Determine the [X, Y] coordinate at the center of the cell enclosing the given text.  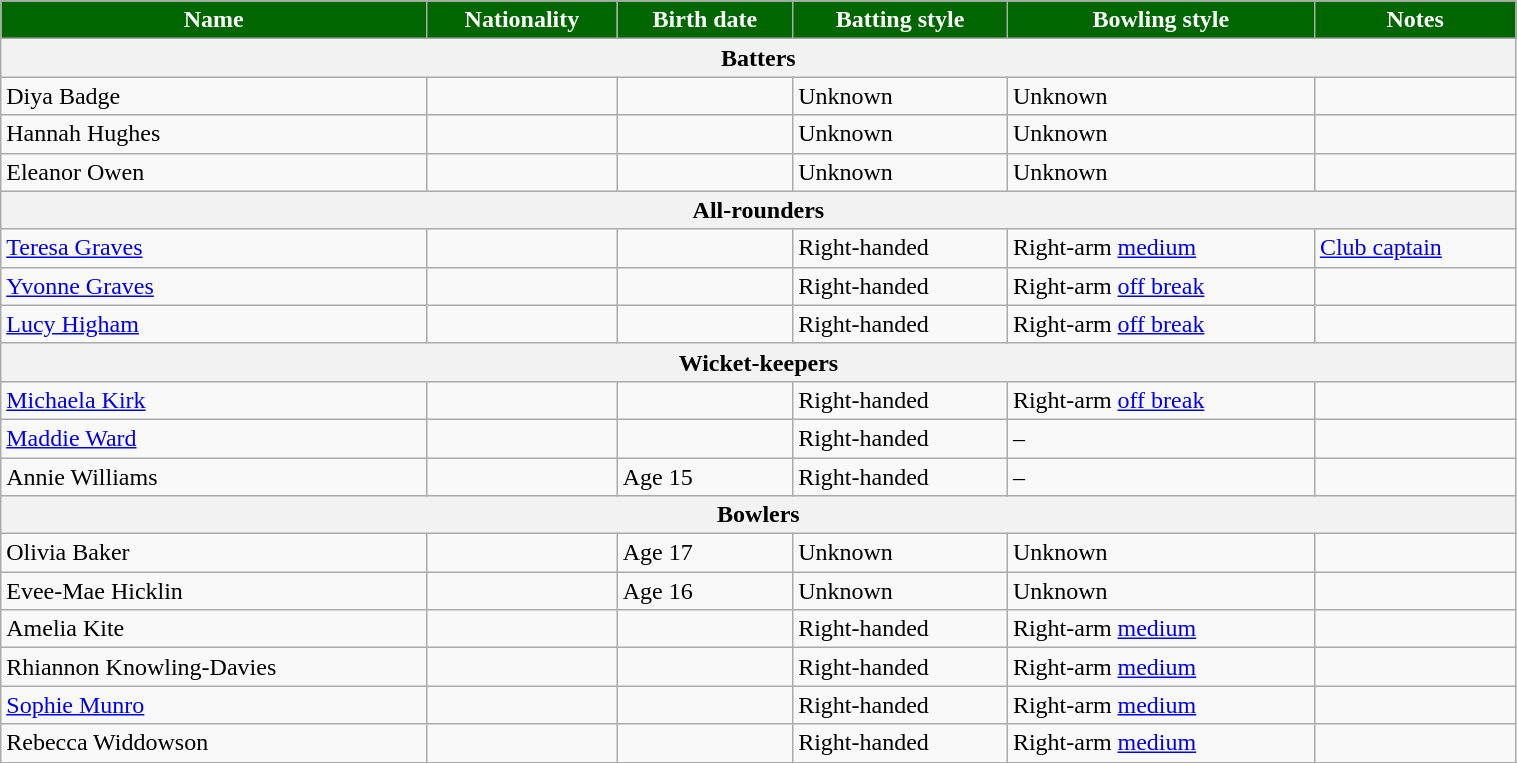
Lucy Higham [214, 324]
Yvonne Graves [214, 286]
All-rounders [758, 210]
Diya Badge [214, 96]
Age 17 [704, 553]
Club captain [1415, 248]
Age 15 [704, 477]
Bowlers [758, 515]
Michaela Kirk [214, 400]
Maddie Ward [214, 438]
Bowling style [1160, 20]
Batting style [900, 20]
Age 16 [704, 591]
Eleanor Owen [214, 172]
Name [214, 20]
Teresa Graves [214, 248]
Hannah Hughes [214, 134]
Rhiannon Knowling-Davies [214, 667]
Rebecca Widdowson [214, 743]
Amelia Kite [214, 629]
Batters [758, 58]
Olivia Baker [214, 553]
Evee-Mae Hicklin [214, 591]
Wicket-keepers [758, 362]
Sophie Munro [214, 705]
Birth date [704, 20]
Annie Williams [214, 477]
Notes [1415, 20]
Nationality [522, 20]
